Identify which cell holds the provided text, then report its [x, y] central coordinate. 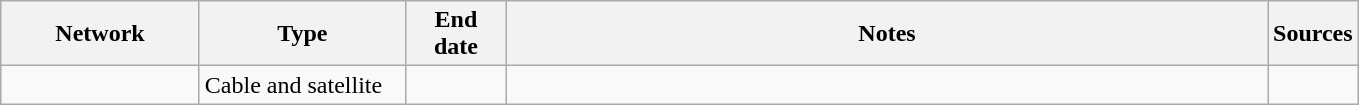
End date [456, 34]
Sources [1314, 34]
Type [302, 34]
Cable and satellite [302, 85]
Notes [886, 34]
Network [100, 34]
